Return the (X, Y) coordinate for the center point of the cell that contains the specified text.  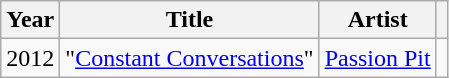
Passion Pit (378, 58)
Year (30, 20)
Artist (378, 20)
2012 (30, 58)
Title (190, 20)
"Constant Conversations" (190, 58)
